For the text-containing cell, return its midpoint in [X, Y] coordinate format. 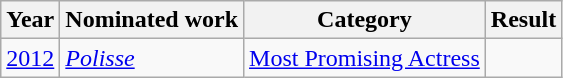
Result [523, 20]
Nominated work [152, 20]
Most Promising Actress [365, 58]
2012 [30, 58]
Polisse [152, 58]
Year [30, 20]
Category [365, 20]
